Identify which cell holds the provided text, then report its (X, Y) central coordinate. 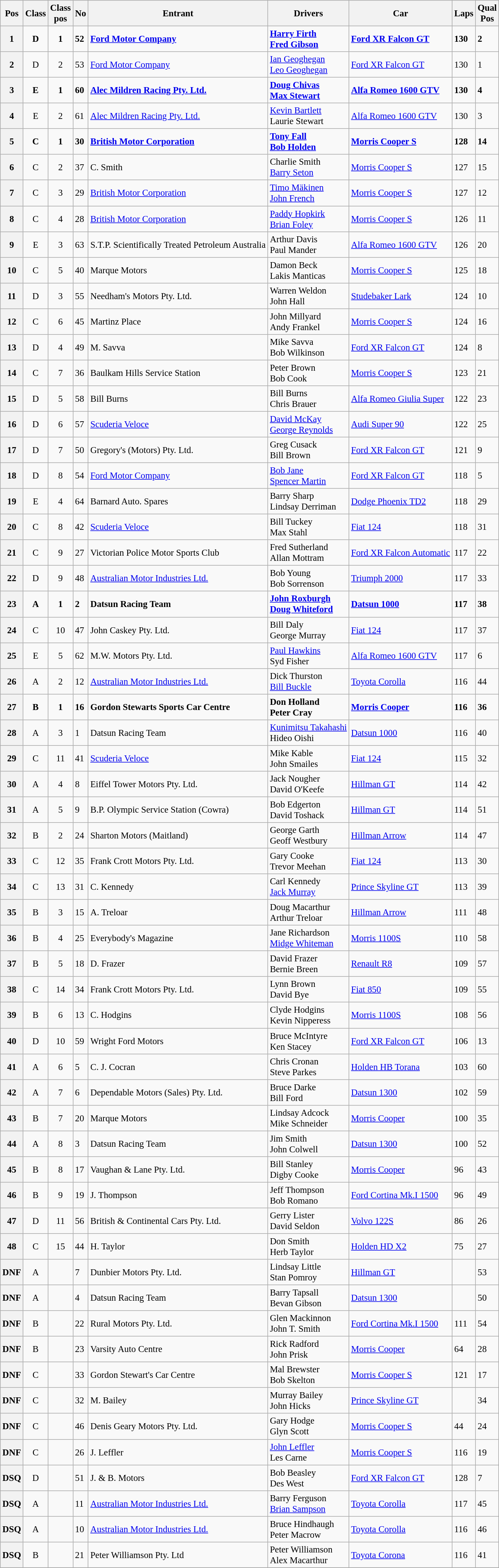
Timo Mäkinen John French (308, 193)
Holden HB Torana (400, 1067)
D. Frazer (178, 964)
Pos (12, 14)
108 (464, 1015)
Paul Hawkins Syd Fisher (308, 656)
Class (36, 14)
Kevin Bartlett Laurie Stewart (308, 116)
Greg Cusack Bill Brown (308, 450)
J. & B. Motors (178, 1478)
123 (464, 373)
Harry Firth Fred Gibson (308, 39)
Jim Smith John Colwell (308, 1144)
Volvo 122S (400, 1221)
George Garth Geoff Westbury (308, 835)
Warren Weldon John Hall (308, 296)
M. Bailey (178, 1401)
Bill Burns (178, 399)
M. Savva (178, 348)
Barry Ferguson Brian Sampson (308, 1504)
Triumph 2000 (400, 578)
C. Hodgins (178, 1015)
75 (464, 1247)
Gary Cooke Trevor Meehan (308, 862)
Tony Fall Bob Holden (308, 142)
Eiffel Tower Motors Pty. Ltd. (178, 784)
Barry Sharp Lindsay Derriman (308, 501)
No (80, 14)
Classpos (60, 14)
Doug Macarthur Arthur Treloar (308, 912)
Lindsay Adcock Mike Schneider (308, 1118)
Bill Burns Chris Brauer (308, 399)
Studebaker Lark (400, 296)
86 (464, 1221)
61 (80, 116)
Toyota Corona (400, 1555)
J. Thompson (178, 1195)
John Millyard Andy Frankel (308, 321)
Everybody's Magazine (178, 938)
David McKay George Reynolds (308, 424)
Audi Super 90 (400, 424)
Paddy Hopkirk Brian Foley (308, 219)
103 (464, 1067)
Lindsay Little Stan Pomroy (308, 1272)
Ford XR Falcon Automatic (400, 553)
Denis Geary Motors Pty. Ltd. (178, 1426)
Gordon Stewart's Car Centre (178, 1375)
Drivers (308, 14)
Varsity Auto Centre (178, 1349)
Peter Williamson Alex Macarthur (308, 1555)
Bruce Hindhaugh Peter Macrow (308, 1529)
Renault R8 (400, 964)
Car (400, 14)
B.P. Olympic Service Station (Cowra) (178, 810)
A. Treloar (178, 912)
Martinz Place (178, 321)
Rural Motors Pty. Ltd. (178, 1324)
Peter Williamson Pty. Ltd (178, 1555)
John Leffler Les Carne (308, 1452)
Needham's Motors Pty. Ltd. (178, 296)
Entrant (178, 14)
Glen Mackinnon John T. Smith (308, 1324)
Laps (464, 14)
David Frazer Bernie Breen (308, 964)
Dodge Phoenix TD2 (400, 501)
Peter Brown Bob Cook (308, 373)
Clyde Hodgins Kevin Nipperess (308, 1015)
Barnard Auto. Spares (178, 501)
Vaughan & Lane Pty. Ltd. (178, 1169)
Bob Jane Spencer Martin (308, 476)
Rick Radford John Prisk (308, 1349)
Charlie Smith Barry Seton (308, 167)
Ian Geoghegan Leo Geoghegan (308, 64)
British & Continental Cars Pty. Ltd. (178, 1221)
Mal Brewster Bob Skelton (308, 1375)
C. Smith (178, 167)
J. Leffler (178, 1452)
110 (464, 938)
Don Smith Herb Taylor (308, 1247)
62 (80, 656)
Lynn Brown David Bye (308, 990)
Gary Hodge Glyn Scott (308, 1426)
Bruce Darke Bill Ford (308, 1092)
Dependable Motors (Sales) Pty. Ltd. (178, 1092)
Jeff Thompson Bob Romano (308, 1195)
John Roxburgh Doug Whiteford (308, 605)
Bill Daly George Murray (308, 630)
Fred Sutherland Allan Mottram (308, 553)
Bill Stanley Digby Cooke (308, 1169)
Jack Nougher David O'Keefe (308, 784)
Bill Tuckey Max Stahl (308, 527)
Don Holland Peter Cray (308, 707)
Victorian Police Motor Sports Club (178, 553)
Jane Richardson Midge Whiteman (308, 938)
106 (464, 1041)
Wright Ford Motors (178, 1041)
Arthur Davis Paul Mander (308, 244)
125 (464, 270)
Kunimitsu Takahashi Hideo Oishi (308, 733)
63 (80, 244)
Doug Chivas Max Stewart (308, 91)
Holden HD X2 (400, 1247)
M.W. Motors Pty. Ltd. (178, 656)
Damon Beck Lakis Manticas (308, 270)
Mike Kable John Smailes (308, 758)
Baulkam Hills Service Station (178, 373)
115 (464, 758)
Gregory's (Motors) Pty. Ltd. (178, 450)
Bob Edgerton David Toshack (308, 810)
H. Taylor (178, 1247)
Bob Young Bob Sorrenson (308, 578)
Gerry Lister David Seldon (308, 1221)
Fiat 850 (400, 990)
Bob Beasley Des West (308, 1478)
C. J. Cocran (178, 1067)
Dick Thurston Bill Buckle (308, 681)
Dunbier Motors Pty. Ltd. (178, 1272)
Carl Kennedy Jack Murray (308, 887)
Bruce McIntyre Ken Stacey (308, 1041)
S.T.P. Scientifically Treated Petroleum Australia (178, 244)
Mike Savva Bob Wilkinson (308, 348)
Chris Cronan Steve Parkes (308, 1067)
Alfa Romeo Giulia Super (400, 399)
Barry Tapsall Bevan Gibson (308, 1298)
Sharton Motors (Maitland) (178, 835)
102 (464, 1092)
John Caskey Pty. Ltd. (178, 630)
C. Kennedy (178, 887)
QualPos (487, 14)
Murray Bailey John Hicks (308, 1401)
Gordon Stewarts Sports Car Centre (178, 707)
